For the text-containing cell, return its midpoint in [x, y] coordinate format. 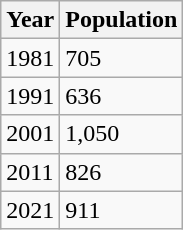
Population [122, 20]
2021 [30, 210]
2001 [30, 134]
911 [122, 210]
1,050 [122, 134]
Year [30, 20]
1981 [30, 58]
636 [122, 96]
826 [122, 172]
2011 [30, 172]
705 [122, 58]
1991 [30, 96]
